Detect which cell encompasses the target text, then output its (X, Y) center coordinate. 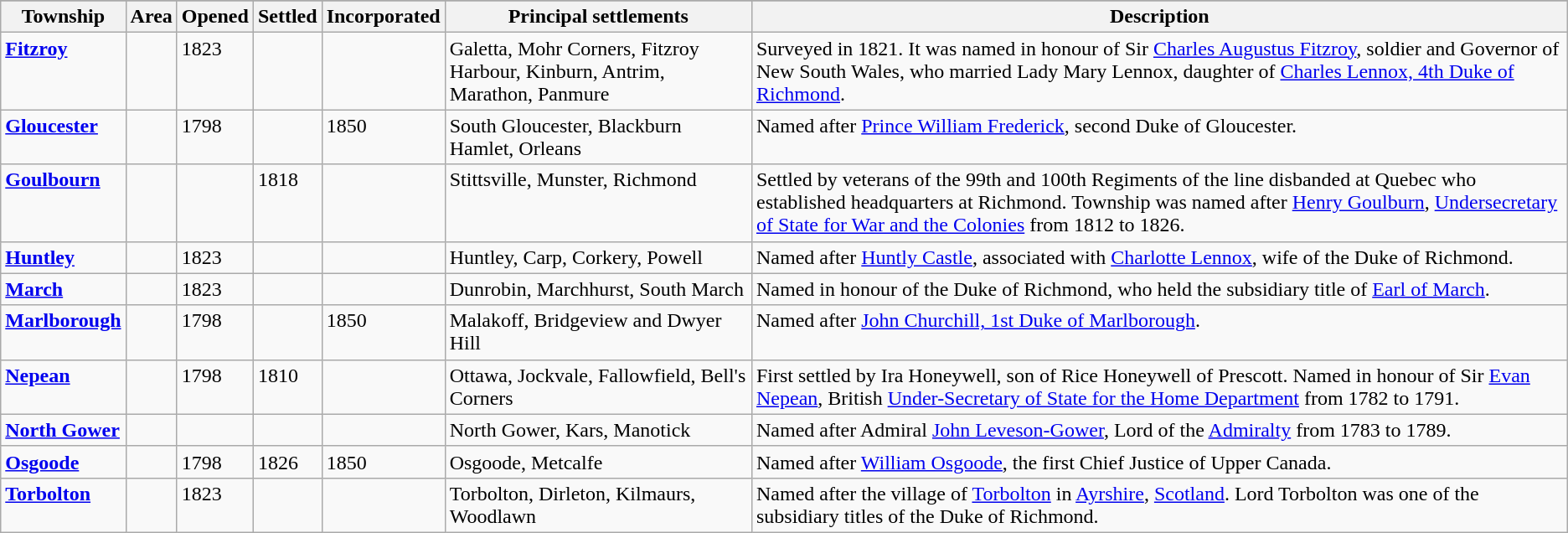
Huntley, Carp, Corkery, Powell (598, 257)
Stittsville, Munster, Richmond (598, 203)
Nepean (64, 387)
North Gower (64, 430)
Description (1159, 17)
Fitzroy (64, 71)
Osgoode, Metcalfe (598, 462)
Named after the village of Torbolton in Ayrshire, Scotland. Lord Torbolton was one of the subsidiary titles of the Duke of Richmond. (1159, 505)
Named after Admiral John Leveson-Gower, Lord of the Admiralty from 1783 to 1789. (1159, 430)
Incorporated (384, 17)
Ottawa, Jockvale, Fallowfield, Bell's Corners (598, 387)
North Gower, Kars, Manotick (598, 430)
Settled (287, 17)
Named after Prince William Frederick, second Duke of Gloucester. (1159, 137)
March (64, 289)
Marlborough (64, 332)
Torbolton, Dirleton, Kilmaurs, Woodlawn (598, 505)
Gloucester (64, 137)
Opened (214, 17)
Dunrobin, Marchhurst, South March (598, 289)
Area (151, 17)
Huntley (64, 257)
Township (64, 17)
Named after William Osgoode, the first Chief Justice of Upper Canada. (1159, 462)
Named in honour of the Duke of Richmond, who held the subsidiary title of Earl of March. (1159, 289)
Osgoode (64, 462)
1826 (287, 462)
1810 (287, 387)
South Gloucester, Blackburn Hamlet, Orleans (598, 137)
Galetta, Mohr Corners, Fitzroy Harbour, Kinburn, Antrim, Marathon, Panmure (598, 71)
Torbolton (64, 505)
1818 (287, 203)
Named after Huntly Castle, associated with Charlotte Lennox, wife of the Duke of Richmond. (1159, 257)
Goulbourn (64, 203)
Named after John Churchill, 1st Duke of Marlborough. (1159, 332)
Malakoff, Bridgeview and Dwyer Hill (598, 332)
Principal settlements (598, 17)
